For the text-containing cell, return its midpoint in [x, y] coordinate format. 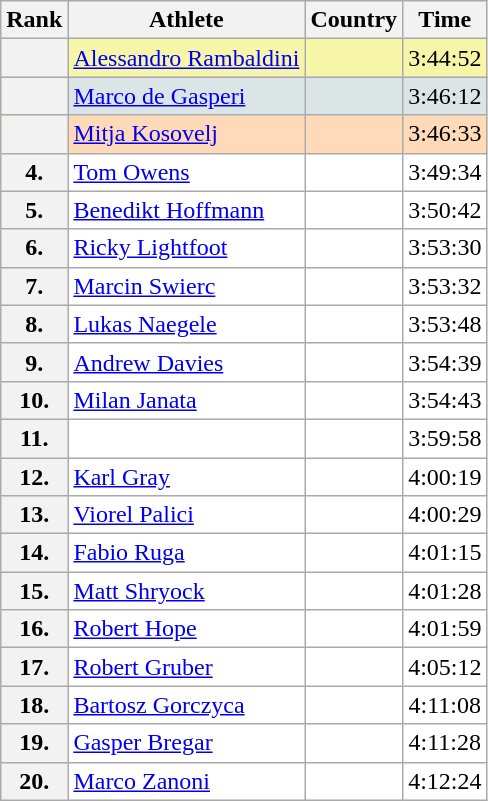
5. [34, 210]
3:49:34 [445, 172]
Mitja Kosovelj [186, 134]
4:12:24 [445, 781]
3:53:32 [445, 286]
18. [34, 705]
Ricky Lightfoot [186, 248]
6. [34, 248]
Athlete [186, 20]
Tom Owens [186, 172]
9. [34, 362]
4:00:29 [445, 515]
4:05:12 [445, 667]
3:46:33 [445, 134]
3:54:39 [445, 362]
4:11:28 [445, 743]
Karl Gray [186, 477]
Fabio Ruga [186, 553]
Viorel Palici [186, 515]
19. [34, 743]
3:50:42 [445, 210]
4. [34, 172]
15. [34, 591]
17. [34, 667]
4:01:59 [445, 629]
3:54:43 [445, 400]
Robert Hope [186, 629]
8. [34, 324]
3:46:12 [445, 96]
14. [34, 553]
Gasper Bregar [186, 743]
13. [34, 515]
Alessandro Rambaldini [186, 58]
4:00:19 [445, 477]
Marcin Swierc [186, 286]
Country [354, 20]
7. [34, 286]
Marco de Gasperi [186, 96]
Bartosz Gorczyca [186, 705]
11. [34, 438]
4:11:08 [445, 705]
20. [34, 781]
Time [445, 20]
Benedikt Hoffmann [186, 210]
10. [34, 400]
3:53:30 [445, 248]
3:53:48 [445, 324]
Robert Gruber [186, 667]
Marco Zanoni [186, 781]
Andrew Davies [186, 362]
12. [34, 477]
Matt Shryock [186, 591]
4:01:28 [445, 591]
Milan Janata [186, 400]
3:59:58 [445, 438]
4:01:15 [445, 553]
Rank [34, 20]
3:44:52 [445, 58]
Lukas Naegele [186, 324]
16. [34, 629]
